Return (x, y) of the center of cell containing provided text 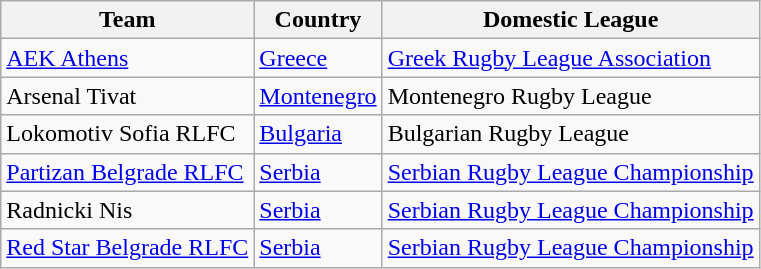
AEK Athens (128, 58)
Radnicki Nis (128, 210)
Lokomotiv Sofia RLFC (128, 134)
Greek Rugby League Association (570, 58)
Red Star Belgrade RLFC (128, 248)
Montenegro (318, 96)
Montenegro Rugby League (570, 96)
Domestic League (570, 20)
Bulgarian Rugby League (570, 134)
Bulgaria (318, 134)
Greece (318, 58)
Arsenal Tivat (128, 96)
Team (128, 20)
Country (318, 20)
Partizan Belgrade RLFC (128, 172)
